Determine the [X, Y] coordinate at the center of the cell enclosing the given text.  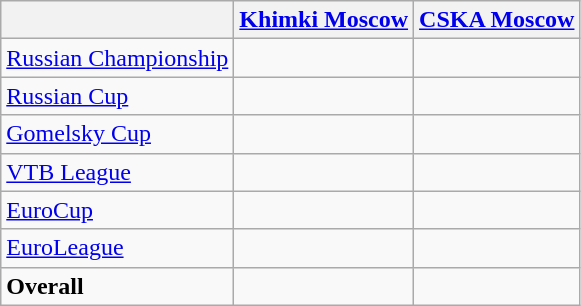
EuroCup [118, 210]
Russian Championship [118, 58]
Gomelsky Cup [118, 134]
Overall [118, 286]
VTB League [118, 172]
Khimki Moscow [324, 20]
Russian Cup [118, 96]
EuroLeague [118, 248]
CSKA Moscow [497, 20]
